Scan for the cell matching the given text and deliver its (x, y) coordinate at center. 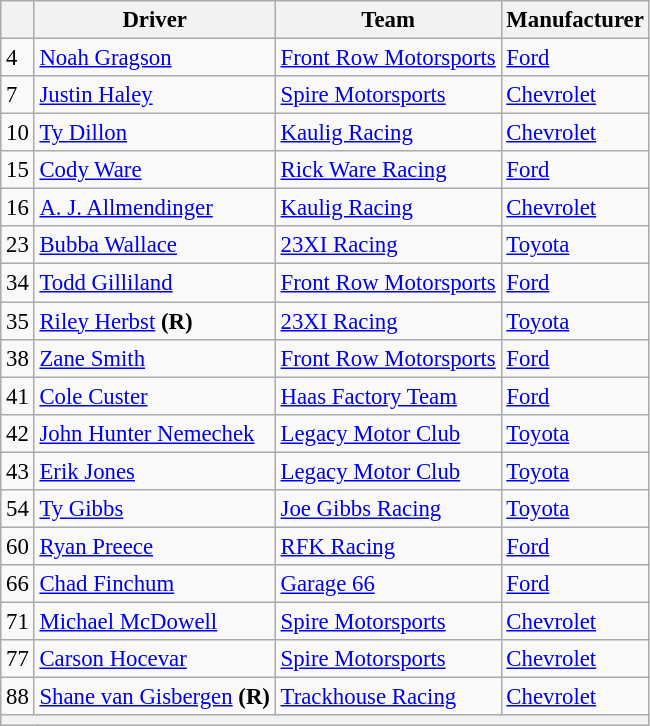
43 (18, 471)
Team (388, 20)
34 (18, 283)
7 (18, 95)
88 (18, 697)
Zane Smith (154, 358)
77 (18, 659)
Ty Dillon (154, 133)
RFK Racing (388, 546)
John Hunter Nemechek (154, 433)
35 (18, 321)
Todd Gilliland (154, 283)
4 (18, 58)
Riley Herbst (R) (154, 321)
Haas Factory Team (388, 396)
54 (18, 509)
71 (18, 621)
Driver (154, 20)
Cole Custer (154, 396)
A. J. Allmendinger (154, 208)
66 (18, 584)
Erik Jones (154, 471)
41 (18, 396)
16 (18, 208)
Garage 66 (388, 584)
Joe Gibbs Racing (388, 509)
15 (18, 170)
Chad Finchum (154, 584)
42 (18, 433)
Ty Gibbs (154, 509)
60 (18, 546)
Manufacturer (575, 20)
Carson Hocevar (154, 659)
Cody Ware (154, 170)
Shane van Gisbergen (R) (154, 697)
Michael McDowell (154, 621)
38 (18, 358)
23 (18, 245)
Noah Gragson (154, 58)
Justin Haley (154, 95)
Rick Ware Racing (388, 170)
Bubba Wallace (154, 245)
10 (18, 133)
Ryan Preece (154, 546)
Trackhouse Racing (388, 697)
